Output the [x, y] coordinate of the center of the cell containing the given text.  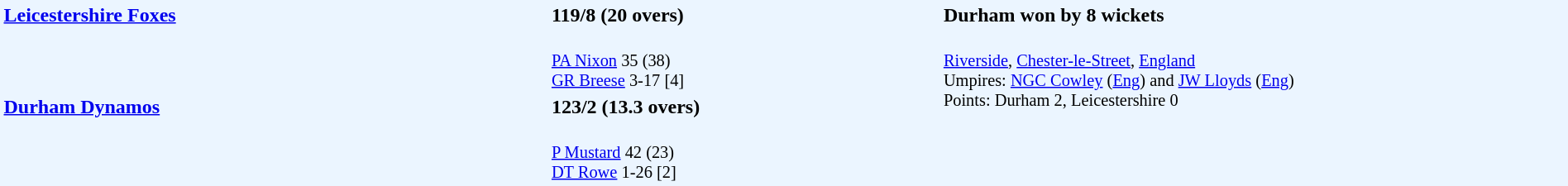
119/8 (20 overs) [744, 15]
Durham Dynamos [275, 139]
Riverside, Chester-le-Street, England Umpires: NGC Cowley (Eng) and JW Lloyds (Eng) Points: Durham 2, Leicestershire 0 [1254, 107]
Durham won by 8 wickets [1254, 15]
123/2 (13.3 overs) [744, 107]
PA Nixon 35 (38) GR Breese 3-17 [4] [744, 61]
Leicestershire Foxes [275, 47]
P Mustard 42 (23) DT Rowe 1-26 [2] [744, 152]
